For the text-containing cell, return its midpoint in [X, Y] coordinate format. 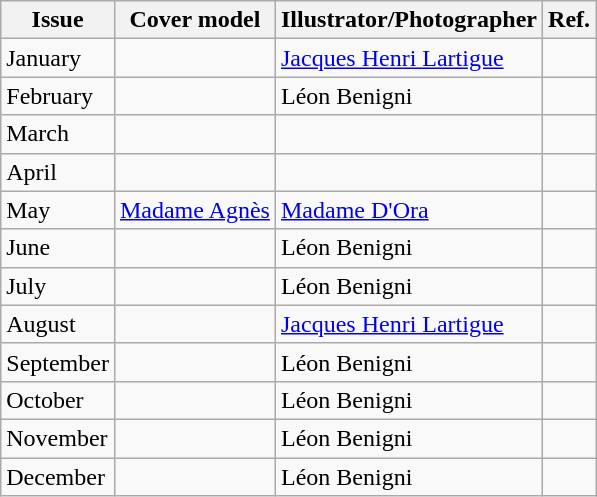
Ref. [570, 20]
February [58, 96]
Madame Agnès [194, 210]
November [58, 438]
Illustrator/Photographer [408, 20]
Cover model [194, 20]
August [58, 324]
Madame D'Ora [408, 210]
April [58, 172]
March [58, 134]
December [58, 477]
July [58, 286]
Issue [58, 20]
October [58, 400]
January [58, 58]
May [58, 210]
June [58, 248]
September [58, 362]
